Identify which cell holds the provided text, then report its (X, Y) central coordinate. 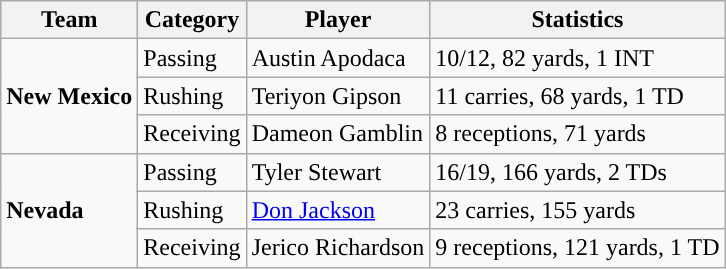
11 carries, 68 yards, 1 TD (578, 96)
Player (338, 20)
Statistics (578, 20)
Category (192, 20)
Team (70, 20)
Nevada (70, 210)
9 receptions, 121 yards, 1 TD (578, 248)
Austin Apodaca (338, 58)
Jerico Richardson (338, 248)
8 receptions, 71 yards (578, 134)
Dameon Gamblin (338, 134)
Tyler Stewart (338, 172)
10/12, 82 yards, 1 INT (578, 58)
Teriyon Gipson (338, 96)
Don Jackson (338, 210)
23 carries, 155 yards (578, 210)
New Mexico (70, 96)
16/19, 166 yards, 2 TDs (578, 172)
